Output the (X, Y) coordinate of the center of the cell containing the given text.  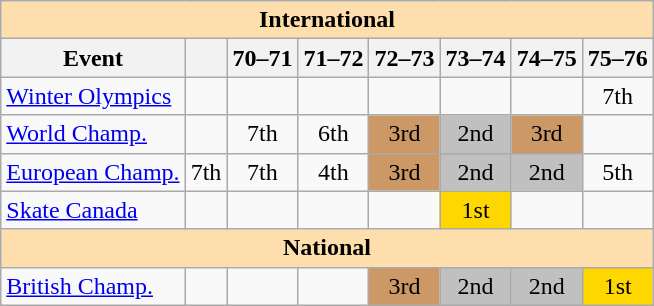
National (327, 248)
Winter Olympics (93, 96)
5th (618, 172)
6th (334, 134)
Event (93, 58)
71–72 (334, 58)
72–73 (404, 58)
World Champ. (93, 134)
Skate Canada (93, 210)
74–75 (546, 58)
4th (334, 172)
75–76 (618, 58)
70–71 (262, 58)
European Champ. (93, 172)
British Champ. (93, 286)
73–74 (476, 58)
International (327, 20)
